Find where the given text appears and provide that cell's center as (X, Y) coordinate. 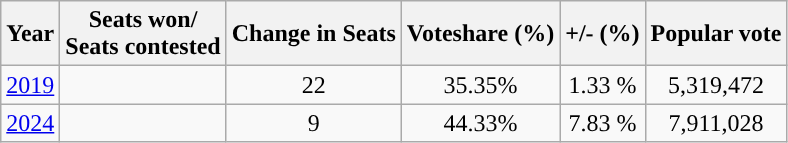
22 (314, 85)
7,911,028 (716, 123)
44.33% (480, 123)
1.33 % (602, 85)
Voteshare (%) (480, 34)
35.35% (480, 85)
2024 (30, 123)
Seats won/ Seats contested (143, 34)
9 (314, 123)
Year (30, 34)
7.83 % (602, 123)
5,319,472 (716, 85)
+/- (%) (602, 34)
2019 (30, 85)
Change in Seats (314, 34)
Popular vote (716, 34)
